Identify which cell holds the provided text, then report its (x, y) central coordinate. 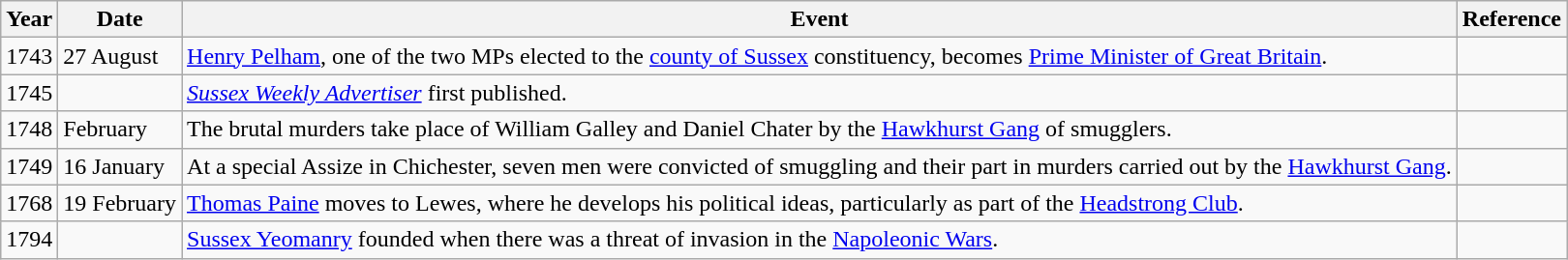
16 January (120, 166)
Henry Pelham, one of the two MPs elected to the county of Sussex constituency, becomes Prime Minister of Great Britain. (820, 56)
1768 (29, 203)
Thomas Paine moves to Lewes, where he develops his political ideas, particularly as part of the Headstrong Club. (820, 203)
Event (820, 19)
1743 (29, 56)
February (120, 130)
Reference (1512, 19)
At a special Assize in Chichester, seven men were convicted of smuggling and their part in murders carried out by the Hawkhurst Gang. (820, 166)
Year (29, 19)
1794 (29, 240)
Date (120, 19)
27 August (120, 56)
1745 (29, 93)
Sussex Weekly Advertiser first published. (820, 93)
The brutal murders take place of William Galley and Daniel Chater by the Hawkhurst Gang of smugglers. (820, 130)
Sussex Yeomanry founded when there was a threat of invasion in the Napoleonic Wars. (820, 240)
1749 (29, 166)
1748 (29, 130)
19 February (120, 203)
